Extract the [x, y] coordinate from the center of the cell holding the provided text.  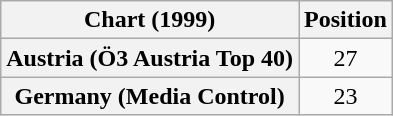
Chart (1999) [150, 20]
Position [346, 20]
Germany (Media Control) [150, 96]
Austria (Ö3 Austria Top 40) [150, 58]
23 [346, 96]
27 [346, 58]
